Output the [x, y] coordinate of the center of the cell containing the given text.  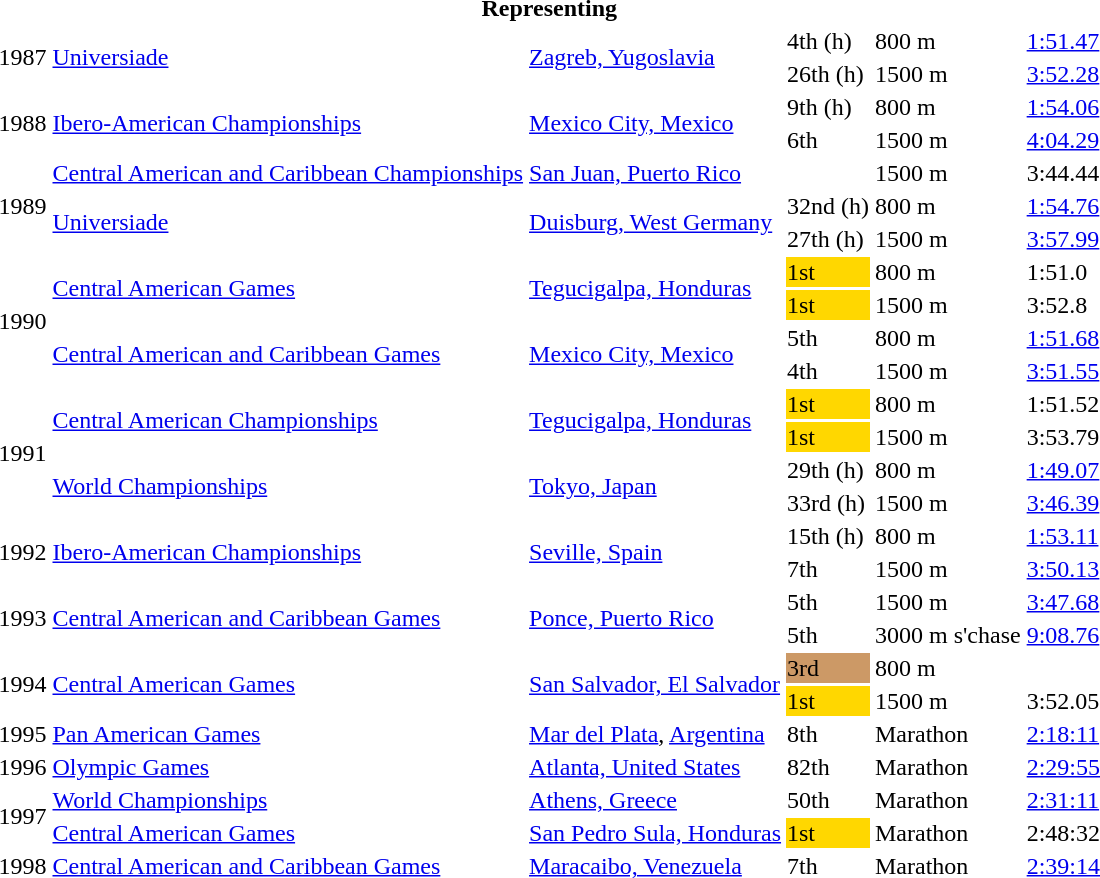
4th (h) [828, 41]
3rd [828, 668]
Ponce, Puerto Rico [656, 618]
82th [828, 767]
Olympic Games [288, 767]
26th (h) [828, 74]
Tokyo, Japan [656, 486]
32nd (h) [828, 206]
San Pedro Sula, Honduras [656, 833]
Pan American Games [288, 734]
Duisburg, West Germany [656, 222]
15th (h) [828, 536]
Zagreb, Yugoslavia [656, 58]
Seville, Spain [656, 552]
Atlanta, United States [656, 767]
33rd (h) [828, 503]
29th (h) [828, 470]
San Juan, Puerto Rico [656, 173]
Athens, Greece [656, 800]
San Salvador, El Salvador [656, 684]
6th [828, 140]
3000 m s'chase [948, 635]
4th [828, 371]
Central American Championships [288, 420]
9th (h) [828, 107]
7th [828, 569]
Mar del Plata, Argentina [656, 734]
27th (h) [828, 239]
50th [828, 800]
Central American and Caribbean Championships [288, 173]
8th [828, 734]
